Pinpoint the cell where the given text exists, returning its (X, Y) midpoint coordinate. 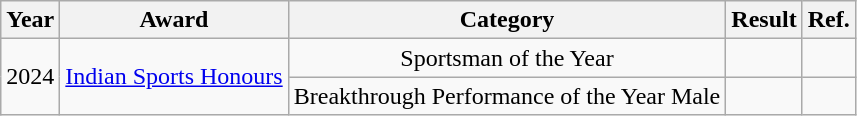
Breakthrough Performance of the Year Male (507, 96)
Year (30, 20)
Ref. (828, 20)
Award (174, 20)
Sportsman of the Year (507, 58)
Category (507, 20)
Indian Sports Honours (174, 77)
Result (764, 20)
2024 (30, 77)
